Output the [X, Y] coordinate of the center of the cell containing the given text.  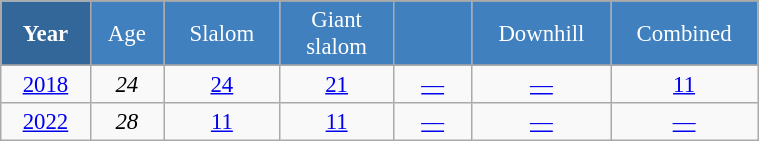
Giantslalom [336, 34]
Age [126, 34]
2022 [46, 122]
2018 [46, 85]
Year [46, 34]
Slalom [222, 34]
Combined [684, 34]
Downhill [541, 34]
21 [336, 85]
28 [126, 122]
